Locate the cell with the specified text and output its (X, Y) center coordinate. 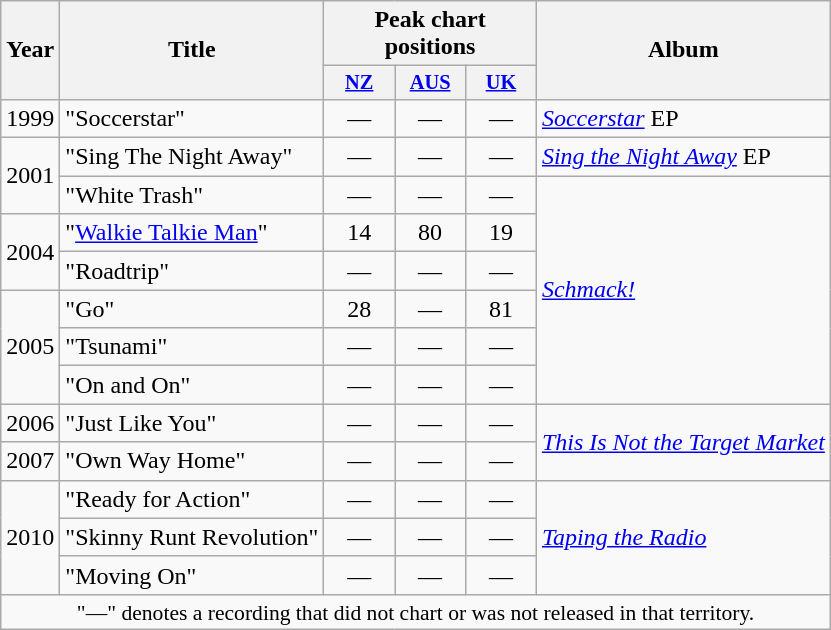
"Soccerstar" (192, 118)
"Tsunami" (192, 347)
Peak chart positions (430, 34)
"Just Like You" (192, 423)
2001 (30, 176)
Title (192, 50)
"Moving On" (192, 575)
NZ (360, 83)
2004 (30, 252)
"On and On" (192, 385)
AUS (430, 83)
UK (502, 83)
"White Trash" (192, 195)
14 (360, 233)
"Go" (192, 309)
1999 (30, 118)
"—" denotes a recording that did not chart or was not released in that territory. (416, 612)
"Ready for Action" (192, 499)
Sing the Night Away EP (683, 157)
81 (502, 309)
19 (502, 233)
2010 (30, 537)
"Roadtrip" (192, 271)
Taping the Radio (683, 537)
28 (360, 309)
Album (683, 50)
"Skinny Runt Revolution" (192, 537)
2005 (30, 347)
Year (30, 50)
"Walkie Talkie Man" (192, 233)
Schmack! (683, 290)
80 (430, 233)
"Sing The Night Away" (192, 157)
2007 (30, 461)
2006 (30, 423)
Soccerstar EP (683, 118)
"Own Way Home" (192, 461)
This Is Not the Target Market (683, 442)
